Output the [X, Y] coordinate of the center of the cell containing the given text.  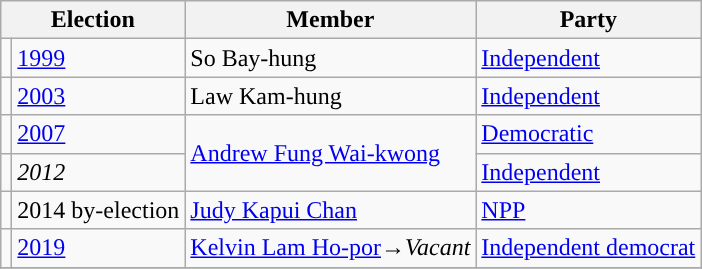
Judy Kapui Chan [330, 210]
2012 [98, 172]
Party [588, 20]
So Bay-hung [330, 58]
2014 by-election [98, 210]
2007 [98, 134]
Independent democrat [588, 248]
Election [93, 20]
Democratic [588, 134]
Member [330, 20]
2003 [98, 96]
1999 [98, 58]
Law Kam-hung [330, 96]
Kelvin Lam Ho-por→Vacant [330, 248]
2019 [98, 248]
NPP [588, 210]
Andrew Fung Wai-kwong [330, 153]
